Extract the [x, y] coordinate from the center of the cell holding the provided text.  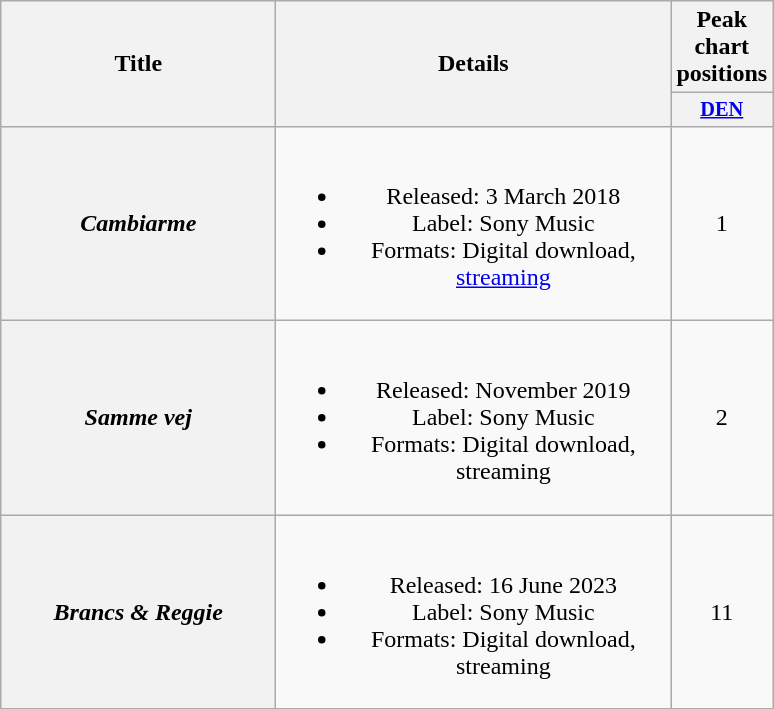
11 [722, 612]
Details [474, 64]
Released: 3 March 2018Label: Sony MusicFormats: Digital download, streaming [474, 223]
Title [138, 64]
Brancs & Reggie [138, 612]
DEN [722, 110]
Released: November 2019Label: Sony MusicFormats: Digital download, streaming [474, 418]
Samme vej [138, 418]
Released: 16 June 2023Label: Sony MusicFormats: Digital download, streaming [474, 612]
Cambiarme [138, 223]
1 [722, 223]
2 [722, 418]
Peak chart positions [722, 47]
